Pinpoint the cell where the given text exists, returning its (x, y) midpoint coordinate. 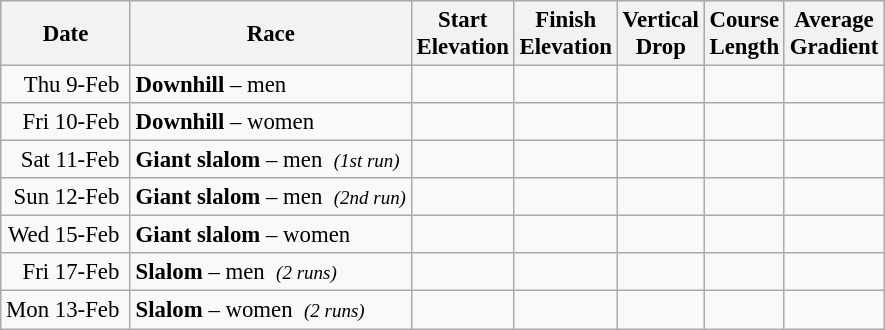
AverageGradient (834, 34)
CourseLength (744, 34)
Fri 17-Feb (66, 273)
Sat 11-Feb (66, 160)
Date (66, 34)
Giant slalom – men (2nd run) (270, 197)
VerticalDrop (660, 34)
Mon 13-Feb (66, 310)
Giant slalom – women (270, 235)
Slalom – men (2 runs) (270, 273)
FinishElevation (566, 34)
StartElevation (462, 34)
Fri 10-Feb (66, 122)
Race (270, 34)
Thu 9-Feb (66, 85)
Sun 12-Feb (66, 197)
Wed 15-Feb (66, 235)
Slalom – women (2 runs) (270, 310)
Downhill – women (270, 122)
Downhill – men (270, 85)
Giant slalom – men (1st run) (270, 160)
